From the cell containing the given text, extract its center point as (x, y) coordinate. 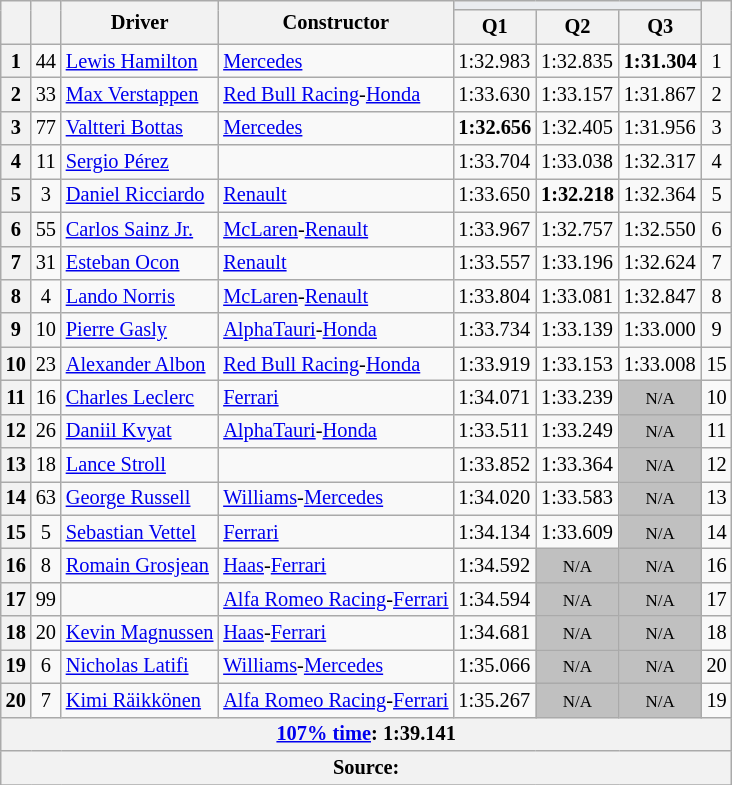
107% time: 1:39.141 (366, 734)
1:31.867 (660, 94)
1:31.304 (660, 61)
1:32.835 (578, 61)
1:33.364 (578, 465)
1:32.757 (578, 229)
Sergio Pérez (140, 162)
33 (46, 94)
1:32.656 (494, 128)
63 (46, 498)
26 (46, 431)
99 (46, 599)
1:33.196 (578, 263)
Nicholas Latifi (140, 666)
1:32.218 (578, 195)
1:33.249 (578, 431)
1:32.624 (660, 263)
Q3 (660, 27)
1:33.239 (578, 397)
Lance Stroll (140, 465)
1:33.139 (578, 330)
Romain Grosjean (140, 565)
Daniel Ricciardo (140, 195)
1:33.630 (494, 94)
1:34.134 (494, 532)
1:33.008 (660, 364)
1:34.681 (494, 633)
Daniil Kvyat (140, 431)
1:33.609 (578, 532)
Kevin Magnussen (140, 633)
1:32.847 (660, 296)
Alexander Albon (140, 364)
Lando Norris (140, 296)
1:33.511 (494, 431)
55 (46, 229)
Valtteri Bottas (140, 128)
Q2 (578, 27)
1:34.592 (494, 565)
George Russell (140, 498)
1:32.317 (660, 162)
1:33.153 (578, 364)
Charles Leclerc (140, 397)
1:33.967 (494, 229)
1:32.550 (660, 229)
Esteban Ocon (140, 263)
1:32.364 (660, 195)
77 (46, 128)
1:33.557 (494, 263)
Sebastian Vettel (140, 532)
1:33.734 (494, 330)
Lewis Hamilton (140, 61)
1:33.081 (578, 296)
1:34.071 (494, 397)
Q1 (494, 27)
1:33.157 (578, 94)
1:33.583 (578, 498)
1:33.650 (494, 195)
Pierre Gasly (140, 330)
1:33.704 (494, 162)
1:31.956 (660, 128)
Source: (366, 767)
1:32.405 (578, 128)
1:35.066 (494, 666)
Max Verstappen (140, 94)
1:35.267 (494, 700)
Constructor (336, 22)
1:33.000 (660, 330)
1:34.594 (494, 599)
Carlos Sainz Jr. (140, 229)
Driver (140, 22)
31 (46, 263)
23 (46, 364)
1:33.852 (494, 465)
1:33.919 (494, 364)
1:34.020 (494, 498)
44 (46, 61)
1:33.804 (494, 296)
1:33.038 (578, 162)
Kimi Räikkönen (140, 700)
1:32.983 (494, 61)
